Determine the [X, Y] coordinate at the center of the cell enclosing the given text.  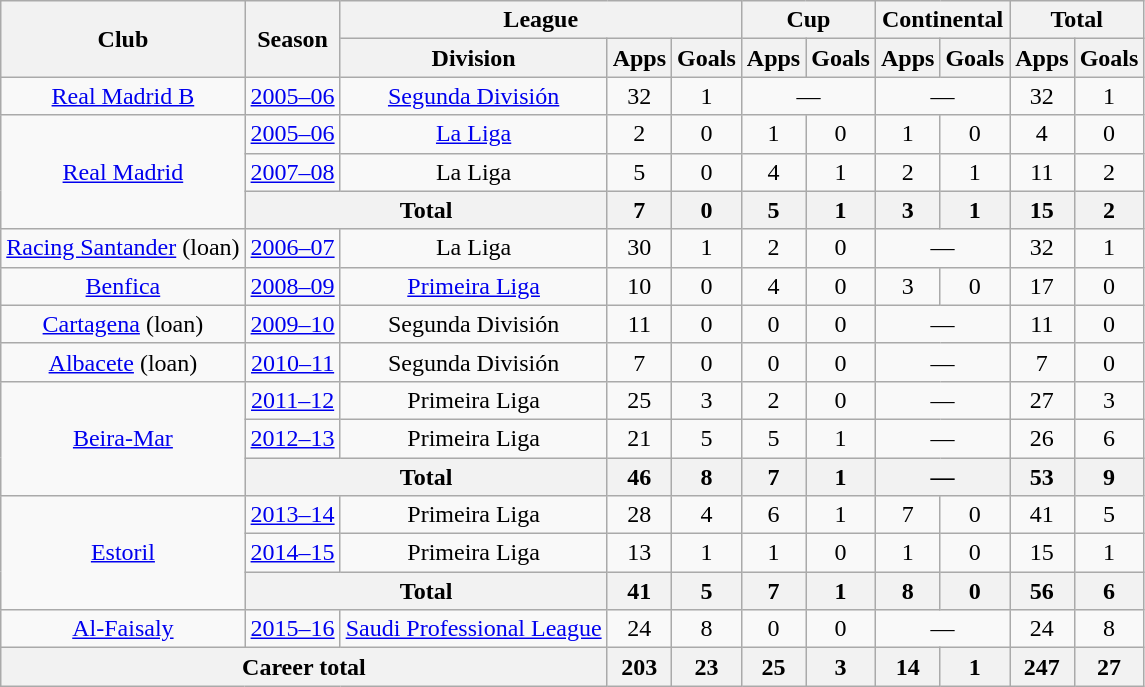
Cup [808, 20]
46 [639, 477]
Estoril [123, 553]
247 [1042, 667]
League [540, 20]
30 [639, 248]
Season [292, 39]
2006–07 [292, 248]
Albacete (loan) [123, 362]
2013–14 [292, 515]
2007–08 [292, 172]
13 [639, 553]
21 [639, 438]
Cartagena (loan) [123, 324]
Club [123, 39]
23 [707, 667]
Al-Faisaly [123, 629]
2015–16 [292, 629]
14 [907, 667]
17 [1042, 286]
Benfica [123, 286]
28 [639, 515]
2009–10 [292, 324]
2011–12 [292, 400]
53 [1042, 477]
Racing Santander (loan) [123, 248]
10 [639, 286]
26 [1042, 438]
2014–15 [292, 553]
Real Madrid [123, 172]
9 [1109, 477]
Real Madrid B [123, 96]
2012–13 [292, 438]
Continental [942, 20]
Division [474, 58]
56 [1042, 591]
Saudi Professional League [474, 629]
203 [639, 667]
Career total [304, 667]
2008–09 [292, 286]
Beira-Mar [123, 438]
2010–11 [292, 362]
